Scan for the cell matching the given text and deliver its (x, y) coordinate at center. 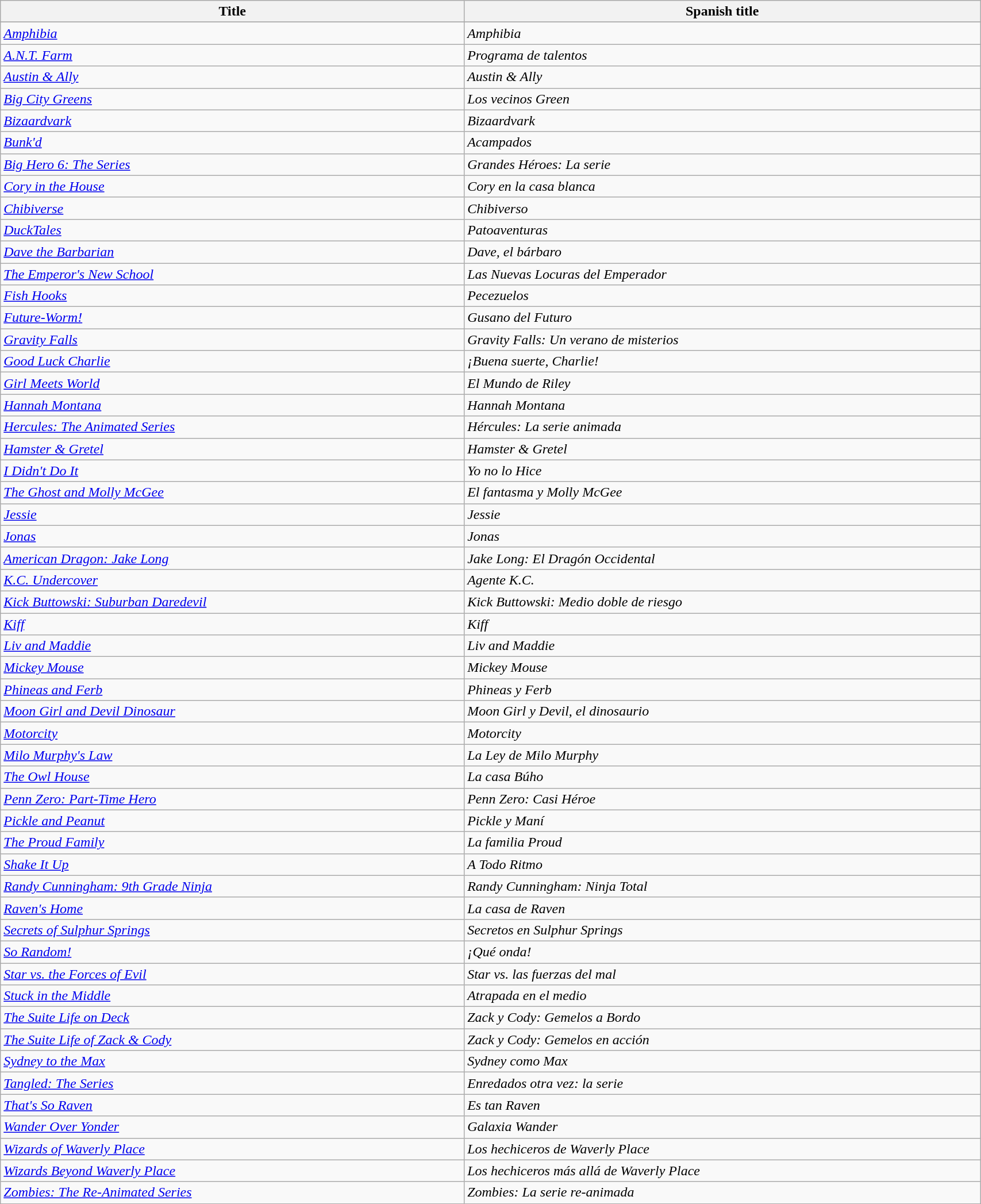
Grandes Héroes: La serie (722, 164)
Good Luck Charlie (232, 361)
Pickle y Maní (722, 821)
Moon Girl and Devil Dinosaur (232, 711)
Title (232, 11)
El fantasma y Molly McGee (722, 493)
Stuck in the Middle (232, 996)
Wander Over Yonder (232, 1127)
Gravity Falls: Un verano de misterios (722, 340)
Randy Cunningham: Ninja Total (722, 886)
Los vecinos Green (722, 99)
Future-Worm! (232, 318)
Atrapada en el medio (722, 996)
Pecezuelos (722, 296)
Galaxia Wander (722, 1127)
Kick Buttowski: Suburban Daredevil (232, 602)
Wizards of Waverly Place (232, 1149)
Raven's Home (232, 908)
La casa Búho (722, 777)
Las Nuevas Locuras del Emperador (722, 274)
Girl Meets World (232, 383)
Dave the Barbarian (232, 252)
Acampados (722, 143)
A.N.T. Farm (232, 55)
Moon Girl y Devil, el dinosaurio (722, 711)
Programa de talentos (722, 55)
La familia Proud (722, 843)
Cory en la casa blanca (722, 186)
Randy Cunningham: 9th Grade Ninja (232, 886)
The Suite Life of Zack & Cody (232, 1040)
El Mundo de Riley (722, 383)
Wizards Beyond Waverly Place (232, 1171)
Dave, el bárbaro (722, 252)
The Emperor's New School (232, 274)
Chibiverse (232, 208)
Star vs. the Forces of Evil (232, 974)
Star vs. las fuerzas del mal (722, 974)
Phineas and Ferb (232, 690)
Secrets of Sulphur Springs (232, 930)
K.C. Undercover (232, 580)
Fish Hooks (232, 296)
The Suite Life on Deck (232, 1018)
I Didn't Do It (232, 471)
Penn Zero: Casi Héroe (722, 799)
Big City Greens (232, 99)
Phineas y Ferb (722, 690)
Secretos en Sulphur Springs (722, 930)
Gusano del Futuro (722, 318)
Penn Zero: Part-Time Hero (232, 799)
Pickle and Peanut (232, 821)
Es tan Raven (722, 1105)
The Owl House (232, 777)
Tangled: The Series (232, 1083)
Patoaventuras (722, 230)
Bunk'd (232, 143)
Enredados otra vez: la serie (722, 1083)
Big Hero 6: The Series (232, 164)
Agente K.C. (722, 580)
DuckTales (232, 230)
American Dragon: Jake Long (232, 558)
Cory in the House (232, 186)
Gravity Falls (232, 340)
The Proud Family (232, 843)
La casa de Raven (722, 908)
Zack y Cody: Gemelos en acción (722, 1040)
That's So Raven (232, 1105)
Jake Long: El Dragón Occidental (722, 558)
Zombies: The Re-Animated Series (232, 1193)
¡Buena suerte, Charlie! (722, 361)
Spanish title (722, 11)
Zombies: La serie re-animada (722, 1193)
Yo no lo Hice (722, 471)
The Ghost and Molly McGee (232, 493)
Sydney como Max (722, 1061)
Sydney to the Max (232, 1061)
Hercules: The Animated Series (232, 427)
Los hechiceros más allá de Waverly Place (722, 1171)
Kick Buttowski: Medio doble de riesgo (722, 602)
Milo Murphy's Law (232, 755)
Los hechiceros de Waverly Place (722, 1149)
Shake It Up (232, 864)
La Ley de Milo Murphy (722, 755)
Hércules: La serie animada (722, 427)
Chibiverso (722, 208)
A Todo Ritmo (722, 864)
Zack y Cody: Gemelos a Bordo (722, 1018)
So Random! (232, 952)
¡Qué onda! (722, 952)
